Return the [x, y] coordinate for the center point of the cell that contains the specified text.  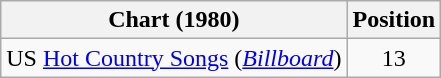
13 [394, 58]
Position [394, 20]
US Hot Country Songs (Billboard) [174, 58]
Chart (1980) [174, 20]
